Search for the cell housing the specified text and yield its (x, y) center coordinate. 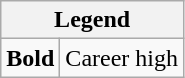
Legend (92, 20)
Bold (30, 58)
Career high (122, 58)
